Output the [x, y] coordinate of the center of the cell containing the given text.  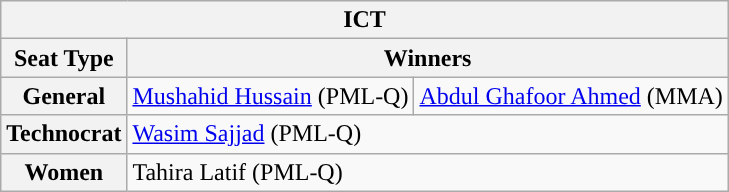
Mushahid Hussain (PML-Q) [270, 96]
Abdul Ghafoor Ahmed (MMA) [571, 96]
Wasim Sajjad (PML-Q) [428, 134]
Winners [428, 58]
ICT [365, 20]
Technocrat [64, 134]
Tahira Latif (PML-Q) [428, 172]
Women [64, 172]
Seat Type [64, 58]
General [64, 96]
